Provide the (x, y) coordinate of the cell's center where the given text is located.  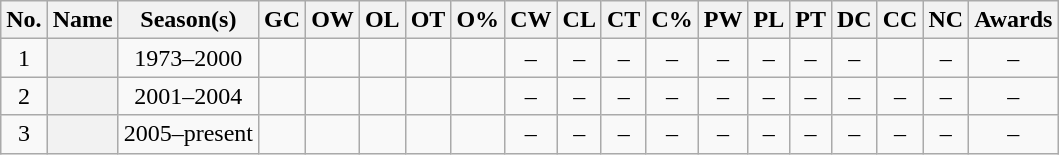
CL (579, 20)
2001–2004 (188, 96)
Awards (1014, 20)
OL (382, 20)
Season(s) (188, 20)
2 (24, 96)
GC (282, 20)
C% (672, 20)
O% (478, 20)
2005–present (188, 134)
NC (946, 20)
Name (82, 20)
1 (24, 58)
OT (428, 20)
1973–2000 (188, 58)
CT (623, 20)
PW (723, 20)
No. (24, 20)
PL (769, 20)
CC (900, 20)
3 (24, 134)
DC (854, 20)
PT (811, 20)
CW (531, 20)
OW (333, 20)
